Output the [X, Y] coordinate of the center of the cell containing the given text.  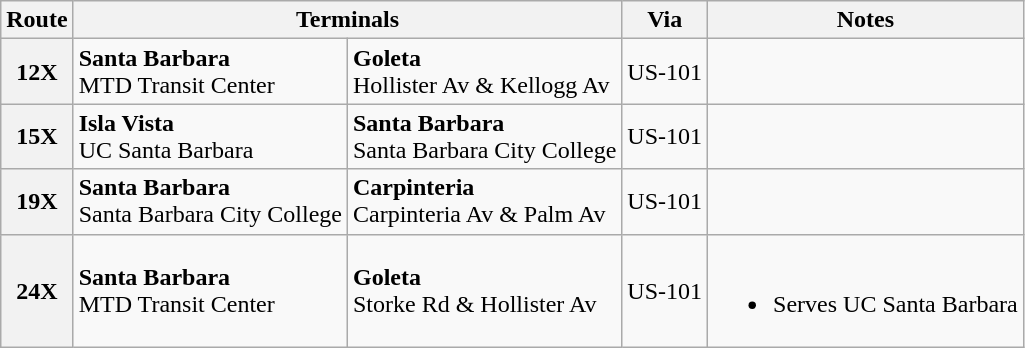
12X [37, 72]
Terminals [348, 20]
GoletaHollister Av & Kellogg Av [484, 72]
Route [37, 20]
15X [37, 136]
Serves UC Santa Barbara [866, 290]
Notes [866, 20]
Isla VistaUC Santa Barbara [210, 136]
Via [665, 20]
24X [37, 290]
GoletaStorke Rd & Hollister Av [484, 290]
19X [37, 202]
CarpinteriaCarpinteria Av & Palm Av [484, 202]
